Detect which cell encompasses the target text, then output its (X, Y) center coordinate. 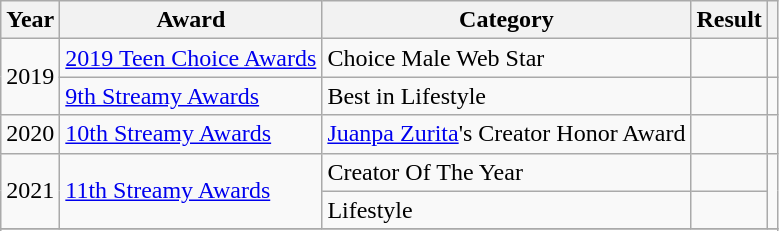
Category (506, 20)
2021 (30, 191)
Lifestyle (506, 210)
11th Streamy Awards (191, 191)
Award (191, 20)
2019 (30, 77)
2019 Teen Choice Awards (191, 58)
10th Streamy Awards (191, 134)
Juanpa Zurita's Creator Honor Award (506, 134)
2020 (30, 134)
Year (30, 20)
Result (729, 20)
Creator Of The Year (506, 172)
Best in Lifestyle (506, 96)
Choice Male Web Star (506, 58)
9th Streamy Awards (191, 96)
